Locate the cell with the specified text and output its (x, y) center coordinate. 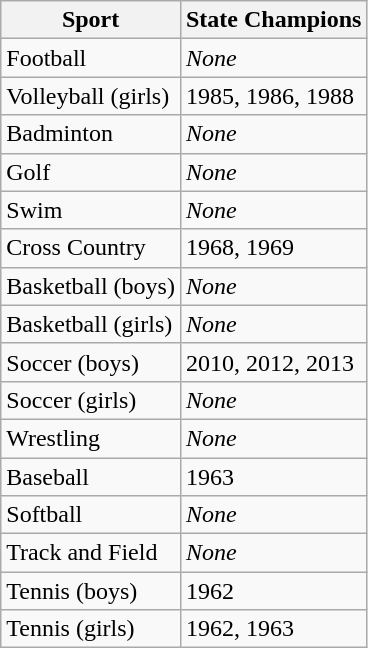
Track and Field (91, 553)
Baseball (91, 477)
Sport (91, 20)
1963 (273, 477)
Golf (91, 172)
1985, 1986, 1988 (273, 96)
Basketball (boys) (91, 286)
Tennis (girls) (91, 629)
Volleyball (girls) (91, 96)
Basketball (girls) (91, 324)
1962 (273, 591)
1968, 1969 (273, 248)
Wrestling (91, 438)
Swim (91, 210)
Softball (91, 515)
Football (91, 58)
2010, 2012, 2013 (273, 362)
State Champions (273, 20)
Cross Country (91, 248)
Soccer (boys) (91, 362)
1962, 1963 (273, 629)
Soccer (girls) (91, 400)
Badminton (91, 134)
Tennis (boys) (91, 591)
